Search for the cell housing the specified text and yield its [x, y] center coordinate. 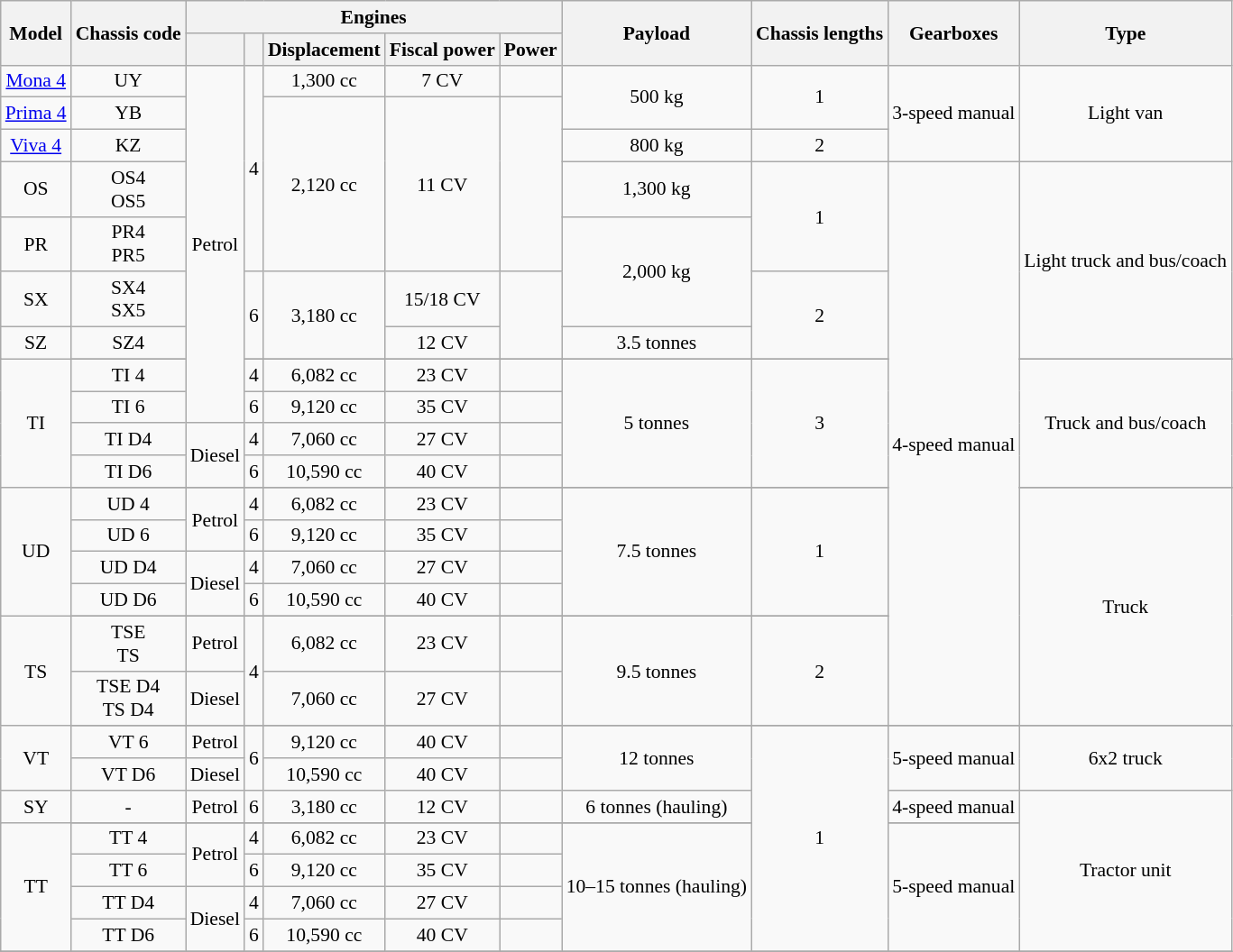
SX4SX5 [128, 299]
10–15 tonnes (hauling) [657, 886]
7 CV [442, 81]
Payload [657, 32]
Chassis lengths [819, 32]
Light truck and bus/coach [1126, 260]
Tractor unit [1126, 871]
500 kg [657, 97]
UD [36, 552]
PR4PR5 [128, 243]
KZ [128, 146]
2,000 kg [657, 271]
6 tonnes (hauling) [657, 807]
15/18 CV [442, 299]
TT D6 [128, 935]
TSE D4TS D4 [128, 698]
VT 6 [128, 743]
Mona 4 [36, 81]
SY [36, 807]
3 [819, 423]
UY [128, 81]
Truck [1126, 608]
Light van [1126, 114]
TS [36, 671]
OS4OS5 [128, 189]
7.5 tonnes [657, 552]
YB [128, 114]
Model [36, 32]
1,300 cc [325, 81]
Engines [373, 17]
Truck and bus/coach [1126, 423]
Type [1126, 32]
6x2 truck [1126, 759]
5 tonnes [657, 423]
UD D6 [128, 600]
TI [36, 423]
UD 6 [128, 535]
3.5 tonnes [657, 343]
Gearboxes [953, 32]
12 tonnes [657, 759]
UD 4 [128, 504]
2,120 cc [325, 185]
1,300 kg [657, 189]
SZ4 [128, 343]
VT D6 [128, 774]
TI 6 [128, 407]
UD D4 [128, 568]
3-speed manual [953, 114]
Viva 4 [36, 146]
Power [530, 50]
SX [36, 299]
TT D4 [128, 903]
9.5 tonnes [657, 671]
TT 4 [128, 838]
TI D4 [128, 440]
Displacement [325, 50]
TSETS [128, 644]
SZ [36, 343]
Prima 4 [36, 114]
VT [36, 759]
Chassis code [128, 32]
TT [36, 886]
PR [36, 243]
11 CV [442, 185]
- [128, 807]
Fiscal power [442, 50]
TT 6 [128, 871]
TI 4 [128, 375]
800 kg [657, 146]
TI D6 [128, 471]
OS [36, 189]
